Capture the cell that displays the provided text and extract its (x, y) central coordinate. 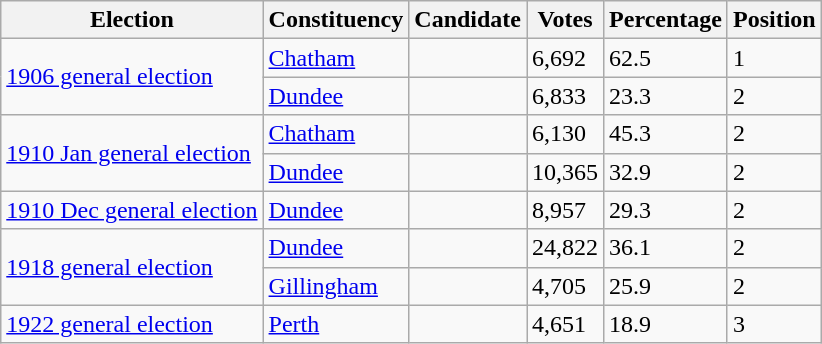
18.9 (666, 324)
1922 general election (132, 324)
4,651 (566, 324)
45.3 (666, 134)
Votes (566, 20)
1918 general election (132, 267)
4,705 (566, 286)
1910 Jan general election (132, 153)
1 (774, 58)
23.3 (666, 96)
6,130 (566, 134)
3 (774, 324)
8,957 (566, 210)
29.3 (666, 210)
32.9 (666, 172)
Position (774, 20)
Percentage (666, 20)
Election (132, 20)
10,365 (566, 172)
6,692 (566, 58)
Gillingham (336, 286)
25.9 (666, 286)
36.1 (666, 248)
62.5 (666, 58)
Candidate (468, 20)
1906 general election (132, 77)
6,833 (566, 96)
1910 Dec general election (132, 210)
24,822 (566, 248)
Constituency (336, 20)
Perth (336, 324)
